Pinpoint the cell where the given text exists, returning its [X, Y] midpoint coordinate. 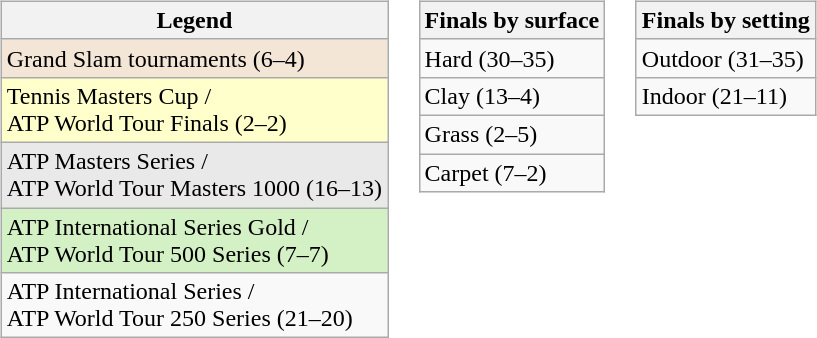
Grass (2–5) [512, 134]
Clay (13–4) [512, 96]
Tennis Masters Cup / ATP World Tour Finals (2–2) [194, 110]
Grand Slam tournaments (6–4) [194, 58]
ATP Masters Series / ATP World Tour Masters 1000 (16–13) [194, 174]
ATP International Series / ATP World Tour 250 Series (21–20) [194, 306]
Legend [194, 20]
ATP International Series Gold / ATP World Tour 500 Series (7–7) [194, 240]
Outdoor (31–35) [726, 58]
Carpet (7–2) [512, 173]
Finals by setting [726, 20]
Hard (30–35) [512, 58]
Indoor (21–11) [726, 96]
Finals by surface [512, 20]
